Output the [X, Y] coordinate of the center of the cell containing the given text.  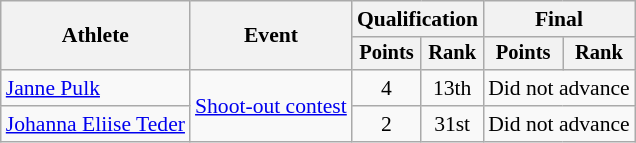
Johanna Eliise Teder [96, 124]
Qualification [418, 19]
Athlete [96, 36]
13th [452, 88]
Final [559, 19]
Event [271, 36]
Shoot-out contest [271, 106]
2 [386, 124]
4 [386, 88]
31st [452, 124]
Janne Pulk [96, 88]
